Detect which cell encompasses the target text, then output its (x, y) center coordinate. 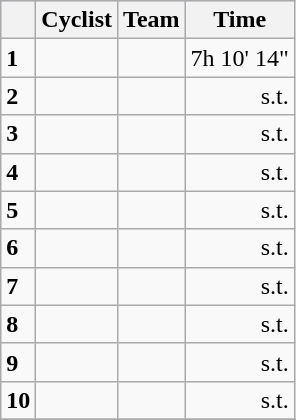
7h 10' 14" (240, 58)
9 (18, 362)
7 (18, 286)
4 (18, 172)
6 (18, 248)
1 (18, 58)
Cyclist (77, 20)
5 (18, 210)
8 (18, 324)
Team (152, 20)
Time (240, 20)
10 (18, 400)
3 (18, 134)
2 (18, 96)
